Output the (X, Y) coordinate of the center of the cell containing the given text.  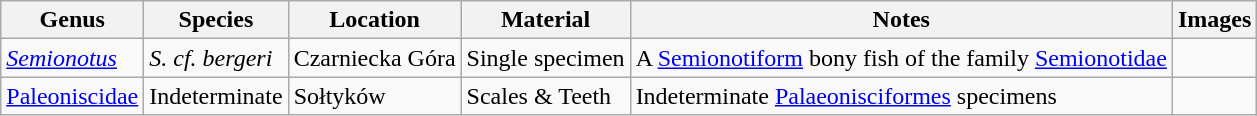
Genus (72, 20)
Notes (901, 20)
Images (1214, 20)
Single specimen (546, 58)
Indeterminate (216, 96)
Semionotus (72, 58)
A Semionotiform bony fish of the family Semionotidae (901, 58)
Scales & Teeth (546, 96)
S. cf. bergeri (216, 58)
Material (546, 20)
Species (216, 20)
Paleoniscidae (72, 96)
Location (374, 20)
Sołtyków (374, 96)
Czarniecka Góra (374, 58)
Indeterminate Palaeonisciformes specimens (901, 96)
